Search for the cell housing the specified text and yield its [x, y] center coordinate. 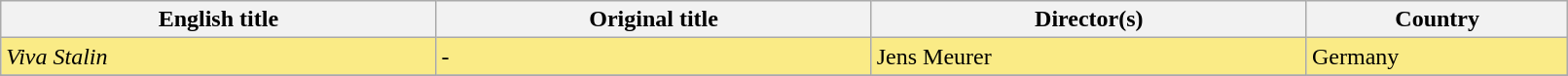
English title [218, 19]
Country [1437, 19]
Original title [654, 19]
Director(s) [1088, 19]
Jens Meurer [1088, 57]
Germany [1437, 57]
Viva Stalin [218, 57]
- [654, 57]
